Identify which cell holds the provided text, then report its [X, Y] central coordinate. 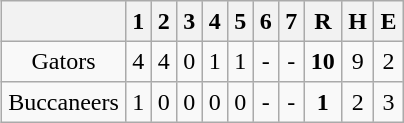
E [389, 21]
Gators [63, 61]
10 [323, 61]
6 [266, 21]
9 [358, 61]
7 [292, 21]
5 [241, 21]
H [358, 21]
Buccaneers [63, 102]
R [323, 21]
